Output the [x, y] coordinate of the center of the cell containing the given text.  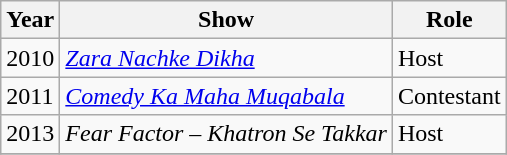
Show [226, 20]
2013 [30, 134]
2011 [30, 96]
2010 [30, 58]
Year [30, 20]
Contestant [449, 96]
Fear Factor – Khatron Se Takkar [226, 134]
Zara Nachke Dikha [226, 58]
Comedy Ka Maha Muqabala [226, 96]
Role [449, 20]
